Extract the [X, Y] coordinate from the center of the cell holding the provided text.  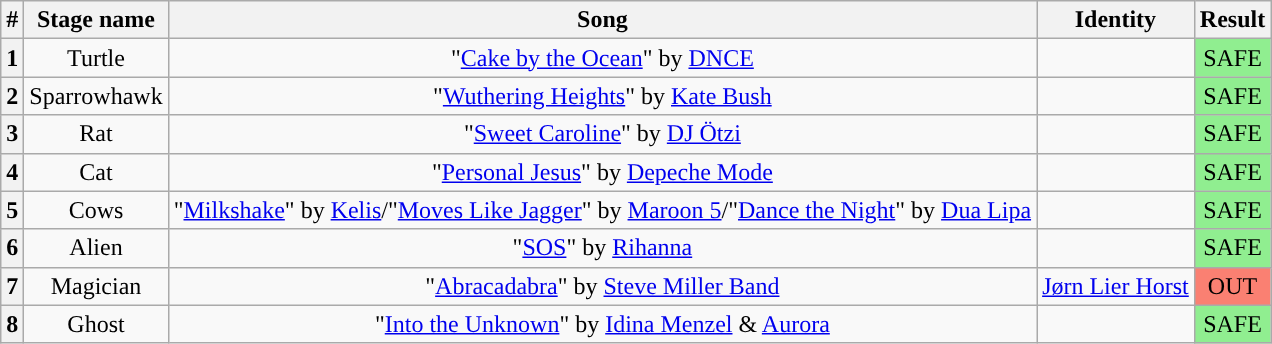
Stage name [96, 20]
1 [12, 58]
Jørn Lier Horst [1116, 286]
"Abracadabra" by Steve Miller Band [602, 286]
Song [602, 20]
Turtle [96, 58]
Cat [96, 172]
5 [12, 210]
Ghost [96, 324]
OUT [1232, 286]
"SOS" by Rihanna [602, 248]
Result [1232, 20]
2 [12, 96]
Identity [1116, 20]
"Cake by the Ocean" by DNCE [602, 58]
8 [12, 324]
7 [12, 286]
# [12, 20]
Cows [96, 210]
Sparrowhawk [96, 96]
"Personal Jesus" by Depeche Mode [602, 172]
"Into the Unknown" by Idina Menzel & Aurora [602, 324]
Magician [96, 286]
"Milkshake" by Kelis/"Moves Like Jagger" by Maroon 5/"Dance the Night" by Dua Lipa [602, 210]
3 [12, 134]
4 [12, 172]
"Sweet Caroline" by DJ Ötzi [602, 134]
Rat [96, 134]
6 [12, 248]
Alien [96, 248]
"Wuthering Heights" by Kate Bush [602, 96]
